Identify which cell holds the provided text, then report its [x, y] central coordinate. 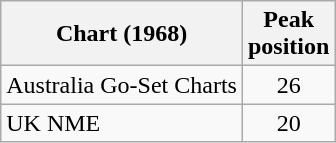
Peakposition [288, 34]
20 [288, 123]
Chart (1968) [122, 34]
26 [288, 85]
UK NME [122, 123]
Australia Go-Set Charts [122, 85]
